From the cell containing the given text, extract its center point as (x, y) coordinate. 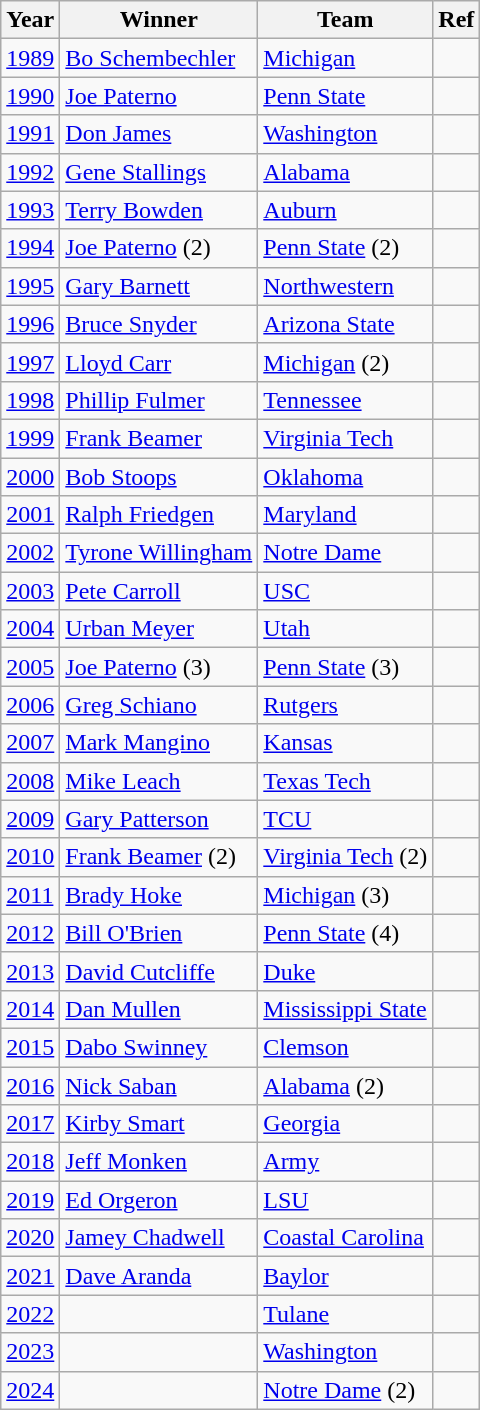
Maryland (346, 515)
Virginia Tech (346, 438)
Joe Paterno (2) (159, 248)
Joe Paterno (3) (159, 667)
2021 (30, 1276)
1993 (30, 210)
Gary Barnett (159, 286)
Bruce Snyder (159, 324)
Phillip Fulmer (159, 400)
Bob Stoops (159, 477)
Notre Dame (2) (346, 1390)
Alabama (2) (346, 1085)
2013 (30, 971)
Penn State (3) (346, 667)
1996 (30, 324)
1990 (30, 96)
Kansas (346, 743)
Brady Hoke (159, 895)
2010 (30, 857)
2008 (30, 781)
Gary Patterson (159, 819)
Clemson (346, 1047)
2002 (30, 553)
Nick Saban (159, 1085)
Joe Paterno (159, 96)
Year (30, 20)
Ref (456, 20)
Georgia (346, 1124)
2017 (30, 1124)
2003 (30, 591)
Dabo Swinney (159, 1047)
Jamey Chadwell (159, 1238)
Mike Leach (159, 781)
2005 (30, 667)
Army (346, 1162)
2000 (30, 477)
Winner (159, 20)
Jeff Monken (159, 1162)
Dan Mullen (159, 1009)
2022 (30, 1314)
Michigan (2) (346, 362)
1989 (30, 58)
Team (346, 20)
Bo Schembechler (159, 58)
Greg Schiano (159, 705)
2016 (30, 1085)
Lloyd Carr (159, 362)
2020 (30, 1238)
Mark Mangino (159, 743)
2023 (30, 1352)
Tennessee (346, 400)
2014 (30, 1009)
2004 (30, 629)
Dave Aranda (159, 1276)
2012 (30, 933)
Tyrone Willingham (159, 553)
1998 (30, 400)
Texas Tech (346, 781)
Virginia Tech (2) (346, 857)
2001 (30, 515)
2019 (30, 1200)
Penn State (4) (346, 933)
2015 (30, 1047)
Oklahoma (346, 477)
David Cutcliffe (159, 971)
Pete Carroll (159, 591)
Frank Beamer (2) (159, 857)
2006 (30, 705)
Penn State (2) (346, 248)
Don James (159, 134)
Utah (346, 629)
LSU (346, 1200)
2024 (30, 1390)
USC (346, 591)
Arizona State (346, 324)
Alabama (346, 172)
Terry Bowden (159, 210)
Coastal Carolina (346, 1238)
1994 (30, 248)
Notre Dame (346, 553)
2009 (30, 819)
Frank Beamer (159, 438)
Penn State (346, 96)
2007 (30, 743)
Auburn (346, 210)
1999 (30, 438)
Mississippi State (346, 1009)
2018 (30, 1162)
1995 (30, 286)
Duke (346, 971)
2011 (30, 895)
1992 (30, 172)
Bill O'Brien (159, 933)
Baylor (346, 1276)
Ed Orgeron (159, 1200)
Ralph Friedgen (159, 515)
Northwestern (346, 286)
Michigan (346, 58)
1997 (30, 362)
Urban Meyer (159, 629)
Kirby Smart (159, 1124)
1991 (30, 134)
Tulane (346, 1314)
TCU (346, 819)
Rutgers (346, 705)
Gene Stallings (159, 172)
Michigan (3) (346, 895)
